Find where the given text appears and provide that cell's center as (x, y) coordinate. 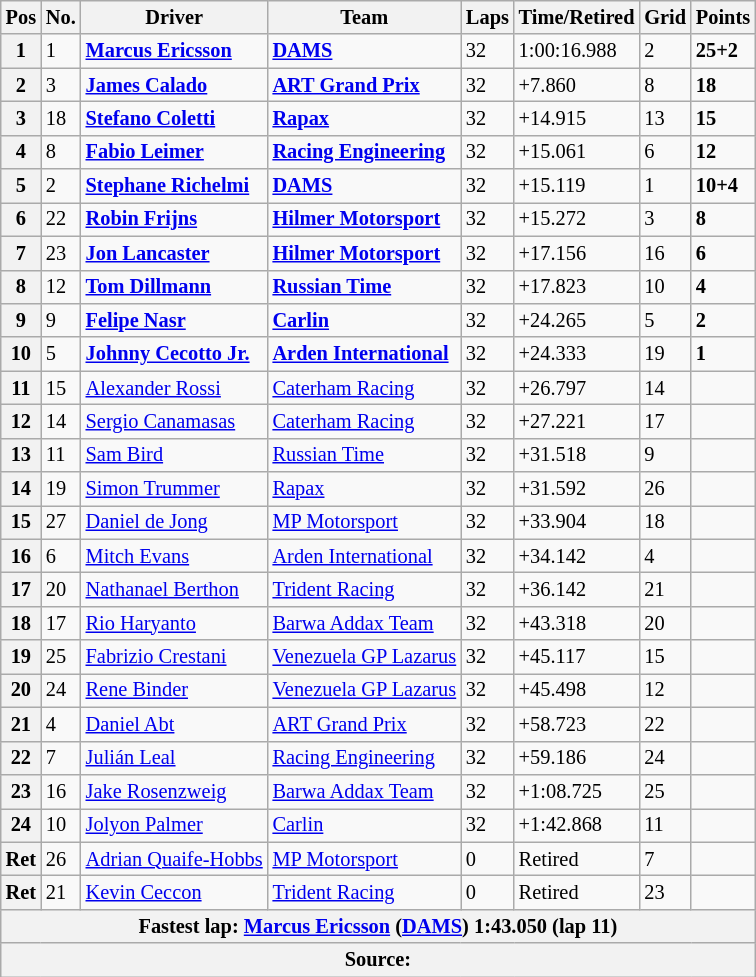
Grid (665, 17)
+43.318 (577, 623)
1:00:16.988 (577, 51)
No. (61, 17)
+24.265 (577, 320)
Fabio Leimer (174, 152)
+15.272 (577, 219)
Daniel Abt (174, 724)
Stefano Coletti (174, 118)
+15.119 (577, 186)
27 (61, 522)
Rio Haryanto (174, 623)
+17.156 (577, 253)
+59.186 (577, 758)
25+2 (723, 51)
Points (723, 17)
+58.723 (577, 724)
Nathanael Berthon (174, 589)
Fastest lap: Marcus Ericsson (DAMS) 1:43.050 (lap 11) (378, 926)
+14.915 (577, 118)
Jolyon Palmer (174, 825)
Alexander Rossi (174, 388)
+27.221 (577, 421)
+36.142 (577, 589)
+1:08.725 (577, 791)
Daniel de Jong (174, 522)
+31.592 (577, 489)
Simon Trummer (174, 489)
Laps (488, 17)
Pos (21, 17)
Sam Bird (174, 455)
Mitch Evans (174, 556)
Tom Dillmann (174, 287)
+31.518 (577, 455)
Sergio Canamasas (174, 421)
10+4 (723, 186)
Team (364, 17)
Felipe Nasr (174, 320)
Marcus Ericsson (174, 51)
+33.904 (577, 522)
Jake Rosenzweig (174, 791)
Time/Retired (577, 17)
+7.860 (577, 85)
Rene Binder (174, 690)
Source: (378, 960)
+34.142 (577, 556)
+26.797 (577, 388)
Jon Lancaster (174, 253)
Robin Frijns (174, 219)
Adrian Quaife-Hobbs (174, 859)
Julián Leal (174, 758)
+45.498 (577, 690)
Stephane Richelmi (174, 186)
Fabrizio Crestani (174, 657)
Johnny Cecotto Jr. (174, 354)
+17.823 (577, 287)
+1:42.868 (577, 825)
+45.117 (577, 657)
James Calado (174, 85)
+24.333 (577, 354)
Driver (174, 17)
+15.061 (577, 152)
Kevin Ceccon (174, 892)
